Locate the cell with the specified text and output its [X, Y] center coordinate. 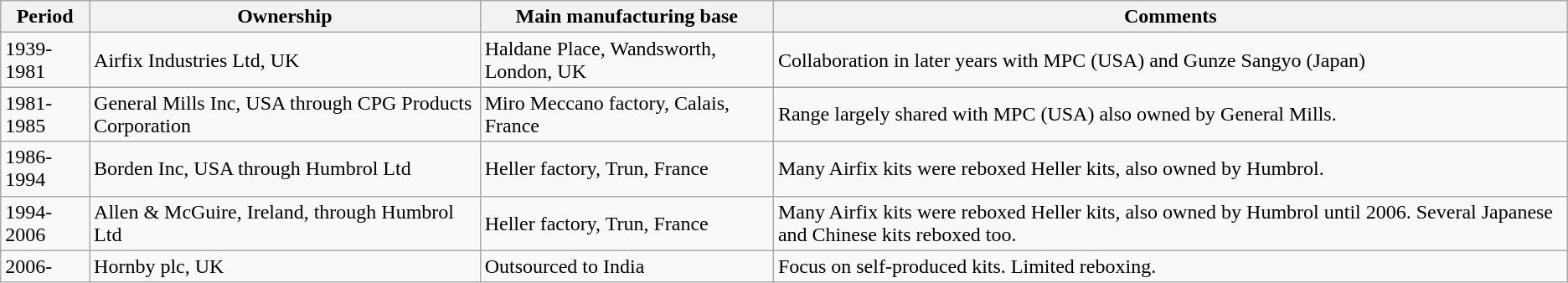
1986-1994 [45, 169]
Focus on self-produced kits. Limited reboxing. [1170, 266]
1939-1981 [45, 60]
Comments [1170, 17]
Miro Meccano factory, Calais, France [627, 114]
Main manufacturing base [627, 17]
Outsourced to India [627, 266]
Collaboration in later years with MPC (USA) and Gunze Sangyo (Japan) [1170, 60]
1981-1985 [45, 114]
Borden Inc, USA through Humbrol Ltd [285, 169]
Allen & McGuire, Ireland, through Humbrol Ltd [285, 223]
Range largely shared with MPC (USA) also owned by General Mills. [1170, 114]
1994-2006 [45, 223]
Many Airfix kits were reboxed Heller kits, also owned by Humbrol until 2006. Several Japanese and Chinese kits reboxed too. [1170, 223]
Haldane Place, Wandsworth, London, UK [627, 60]
Ownership [285, 17]
2006- [45, 266]
Airfix Industries Ltd, UK [285, 60]
Period [45, 17]
Hornby plc, UK [285, 266]
Many Airfix kits were reboxed Heller kits, also owned by Humbrol. [1170, 169]
General Mills Inc, USA through CPG Products Corporation [285, 114]
